Search for the cell housing the specified text and yield its (x, y) center coordinate. 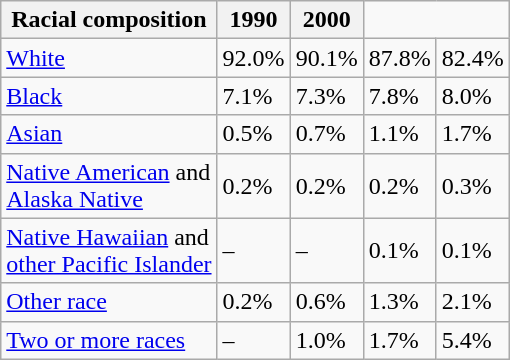
White (109, 58)
7.1% (254, 96)
Other race (109, 302)
Racial composition (109, 20)
0.7% (326, 134)
Asian (109, 134)
87.8% (400, 58)
82.4% (472, 58)
5.4% (472, 340)
92.0% (254, 58)
1990 (254, 20)
0.6% (326, 302)
0.5% (254, 134)
Black (109, 96)
1.0% (326, 340)
Native American andAlaska Native (109, 186)
7.3% (326, 96)
7.8% (400, 96)
2000 (326, 20)
90.1% (326, 58)
Two or more races (109, 340)
1.3% (400, 302)
1.1% (400, 134)
Native Hawaiian andother Pacific Islander (109, 250)
2.1% (472, 302)
8.0% (472, 96)
0.3% (472, 186)
